Find where the given text appears and provide that cell's center as (X, Y) coordinate. 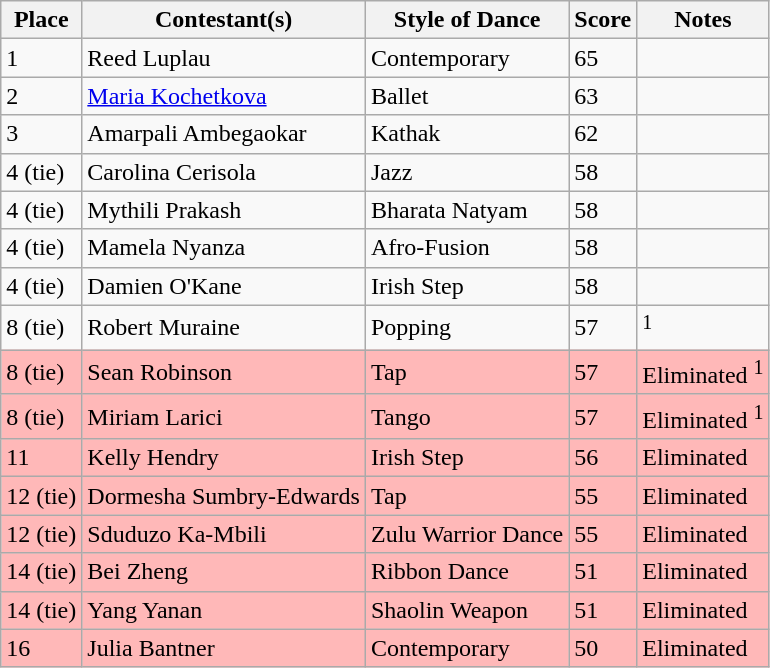
Zulu Warrior Dance (466, 534)
Shaolin Weapon (466, 610)
56 (603, 458)
Ribbon Dance (466, 572)
Sduduzo Ka-Mbili (224, 534)
Kelly Hendry (224, 458)
Contestant(s) (224, 20)
Jazz (466, 172)
Reed Luplau (224, 58)
Popping (466, 328)
Yang Yanan (224, 610)
Damien O'Kane (224, 286)
Tango (466, 416)
Maria Kochetkova (224, 96)
Ballet (466, 96)
Julia Bantner (224, 648)
Dormesha Sumbry-Edwards (224, 496)
Sean Robinson (224, 372)
Carolina Cerisola (224, 172)
62 (603, 134)
3 (42, 134)
Mamela Nyanza (224, 248)
Place (42, 20)
11 (42, 458)
65 (603, 58)
Bei Zheng (224, 572)
16 (42, 648)
Miriam Larici (224, 416)
Bharata Natyam (466, 210)
Style of Dance (466, 20)
Amarpali Ambegaokar (224, 134)
Notes (703, 20)
63 (603, 96)
Robert Muraine (224, 328)
Afro-Fusion (466, 248)
Kathak (466, 134)
Score (603, 20)
50 (603, 648)
2 (42, 96)
Mythili Prakash (224, 210)
